Return [x, y] of the center of cell containing provided text 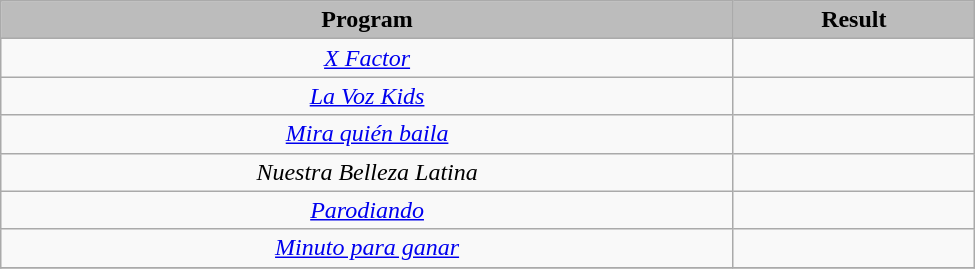
Minuto para ganar [368, 248]
Program [368, 20]
La Voz Kids [368, 96]
X Factor [368, 58]
Nuestra Belleza Latina [368, 172]
Mira quién baila [368, 134]
Result [854, 20]
Parodiando [368, 210]
